Pinpoint the cell where the given text exists, returning its (X, Y) midpoint coordinate. 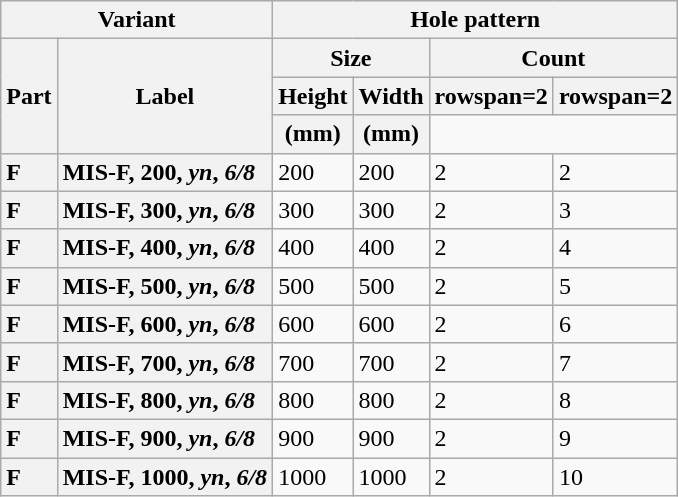
MIS-F, 400, yn, 6/8 (165, 248)
MIS-F, 900, yn, 6/8 (165, 438)
MIS-F, 800, yn, 6/8 (165, 400)
10 (615, 477)
MIS-F, 200, yn, 6/8 (165, 172)
7 (615, 362)
8 (615, 400)
Label (165, 96)
MIS-F, 500, yn, 6/8 (165, 286)
Size (351, 58)
Count (554, 58)
Hole pattern (476, 20)
Part (29, 96)
Height (313, 96)
9 (615, 438)
3 (615, 210)
6 (615, 324)
MIS-F, 700, yn, 6/8 (165, 362)
4 (615, 248)
Variant (137, 20)
MIS-F, 300, yn, 6/8 (165, 210)
Width (391, 96)
MIS-F, 1000, yn, 6/8 (165, 477)
MIS-F, 600, yn, 6/8 (165, 324)
5 (615, 286)
